Search for the cell housing the specified text and yield its [x, y] center coordinate. 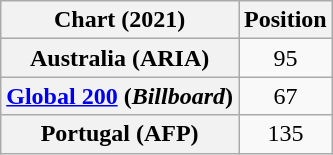
Portugal (AFP) [120, 134]
95 [285, 58]
Position [285, 20]
Australia (ARIA) [120, 58]
67 [285, 96]
135 [285, 134]
Chart (2021) [120, 20]
Global 200 (Billboard) [120, 96]
